Scan for the cell matching the given text and deliver its (x, y) coordinate at center. 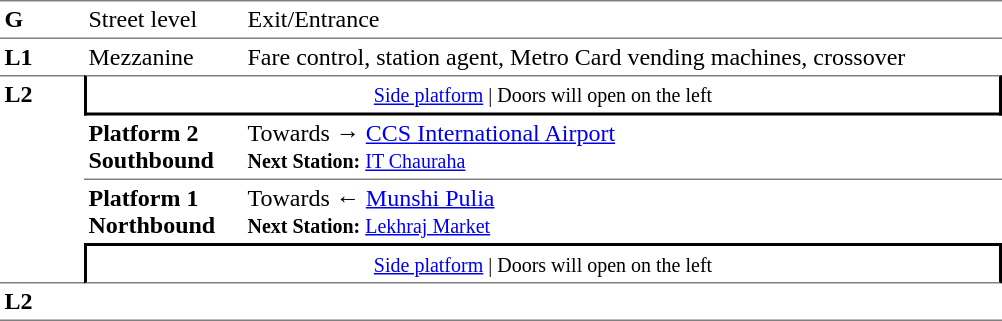
L2 (42, 179)
L1 (42, 57)
Exit/Entrance (622, 20)
Platform 2Southbound (164, 148)
Towards → CCS International AirportNext Station: IT Chauraha (622, 148)
G (42, 20)
Towards ← Munshi PuliaNext Station: Lekhraj Market (622, 212)
Fare control, station agent, Metro Card vending machines, crossover (622, 57)
Street level (164, 20)
Platform 1Northbound (164, 212)
Mezzanine (164, 57)
